Output the [x, y] coordinate of the center of the cell containing the given text.  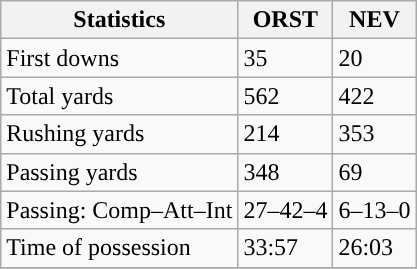
Total yards [120, 96]
6–13–0 [374, 210]
422 [374, 96]
Statistics [120, 20]
353 [374, 134]
First downs [120, 58]
Time of possession [120, 248]
Passing: Comp–Att–Int [120, 210]
Passing yards [120, 172]
27–42–4 [286, 210]
214 [286, 134]
NEV [374, 20]
69 [374, 172]
562 [286, 96]
20 [374, 58]
26:03 [374, 248]
348 [286, 172]
ORST [286, 20]
35 [286, 58]
33:57 [286, 248]
Rushing yards [120, 134]
